Identify which cell holds the provided text, then report its (x, y) central coordinate. 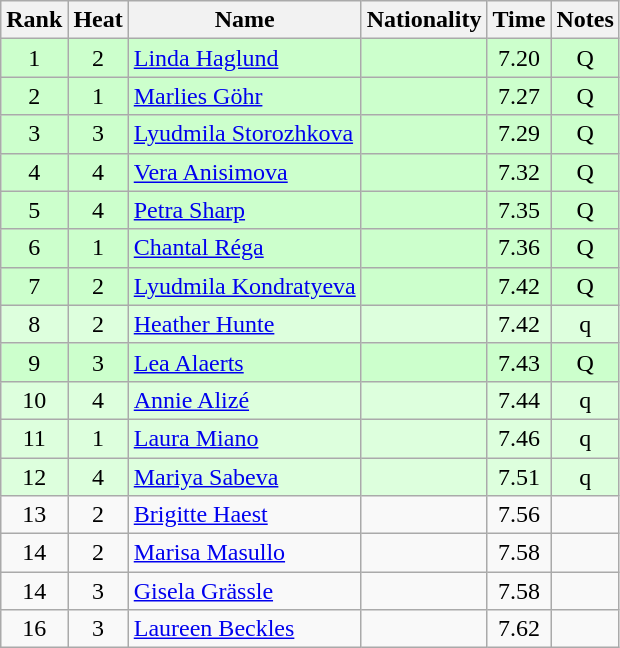
7.36 (519, 248)
16 (34, 629)
7.35 (519, 210)
Marisa Masullo (244, 553)
5 (34, 210)
Lyudmila Kondratyeva (244, 286)
8 (34, 324)
7.27 (519, 96)
10 (34, 400)
Laureen Beckles (244, 629)
Laura Miano (244, 438)
Petra Sharp (244, 210)
Vera Anisimova (244, 172)
Lea Alaerts (244, 362)
6 (34, 248)
Time (519, 20)
Heather Hunte (244, 324)
Heat (98, 20)
Mariya Sabeva (244, 477)
7.62 (519, 629)
Name (244, 20)
Lyudmila Storozhkova (244, 134)
13 (34, 515)
7.43 (519, 362)
Annie Alizé (244, 400)
7.46 (519, 438)
7.56 (519, 515)
7.29 (519, 134)
7.32 (519, 172)
12 (34, 477)
7.20 (519, 58)
Chantal Réga (244, 248)
Marlies Göhr (244, 96)
9 (34, 362)
Linda Haglund (244, 58)
7.51 (519, 477)
Gisela Grässle (244, 591)
7 (34, 286)
Brigitte Haest (244, 515)
Nationality (424, 20)
Notes (585, 20)
Rank (34, 20)
11 (34, 438)
7.44 (519, 400)
